Output the [X, Y] coordinate of the center of the cell containing the given text.  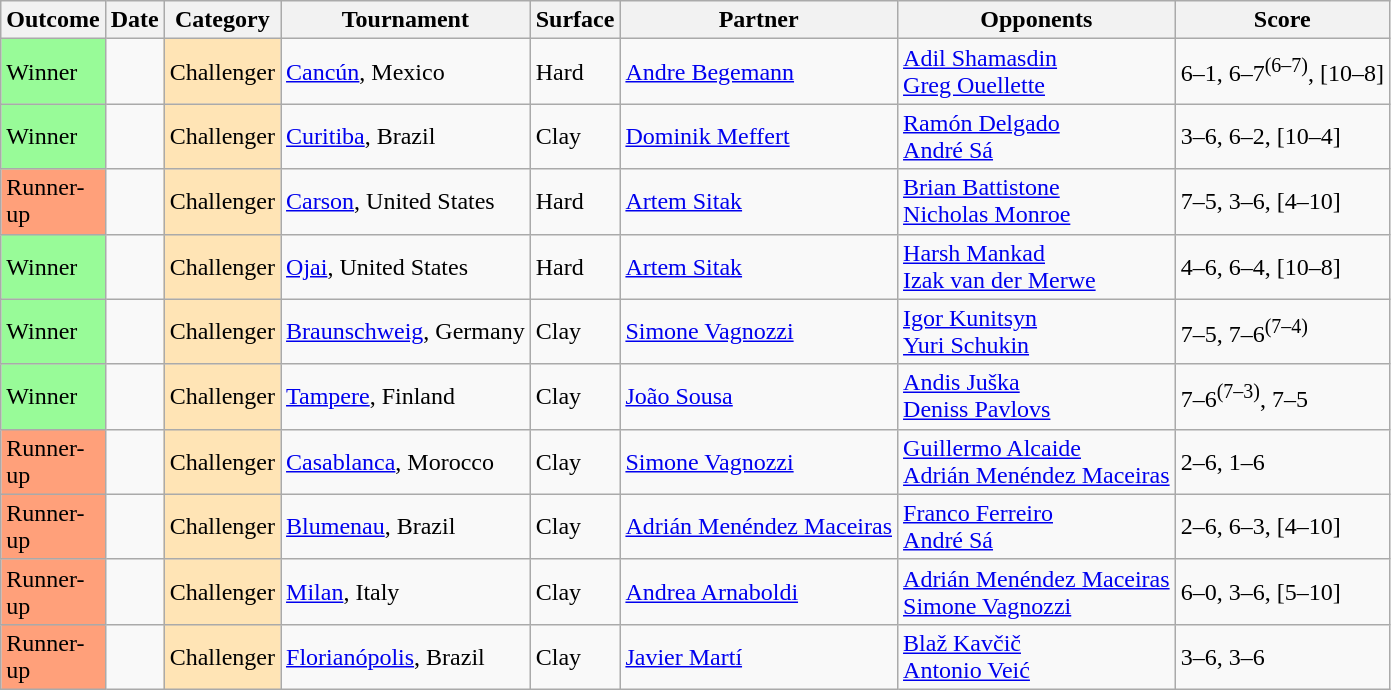
Partner [759, 20]
3–6, 6–2, [10–4] [1282, 136]
Surface [575, 20]
Category [222, 20]
4–6, 6–4, [10–8] [1282, 266]
Curitiba, Brazil [406, 136]
Ojai, United States [406, 266]
Andis Juška Deniss Pavlovs [1037, 396]
Andrea Arnaboldi [759, 592]
Igor Kunitsyn Yuri Schukin [1037, 332]
Dominik Meffert [759, 136]
Franco Ferreiro André Sá [1037, 526]
6–0, 3–6, [5–10] [1282, 592]
Milan, Italy [406, 592]
Andre Begemann [759, 72]
Score [1282, 20]
7–6(7–3), 7–5 [1282, 396]
7–5, 3–6, [4–10] [1282, 202]
2–6, 6–3, [4–10] [1282, 526]
Cancún, Mexico [406, 72]
Opponents [1037, 20]
6–1, 6–7(6–7), [10–8] [1282, 72]
Blaž Kavčič Antonio Veić [1037, 656]
Adrián Menéndez Maceiras [759, 526]
3–6, 3–6 [1282, 656]
Brian Battistone Nicholas Monroe [1037, 202]
2–6, 1–6 [1282, 462]
Carson, United States [406, 202]
Casablanca, Morocco [406, 462]
Florianópolis, Brazil [406, 656]
7–5, 7–6(7–4) [1282, 332]
Harsh Mankad Izak van der Merwe [1037, 266]
Tampere, Finland [406, 396]
Date [134, 20]
Adrián Menéndez Maceiras Simone Vagnozzi [1037, 592]
Adil Shamasdin Greg Ouellette [1037, 72]
Tournament [406, 20]
Ramón Delgado André Sá [1037, 136]
Blumenau, Brazil [406, 526]
Javier Martí [759, 656]
Braunschweig, Germany [406, 332]
Outcome [53, 20]
João Sousa [759, 396]
Guillermo Alcaide Adrián Menéndez Maceiras [1037, 462]
